Determine the [X, Y] coordinate at the center of the cell enclosing the given text.  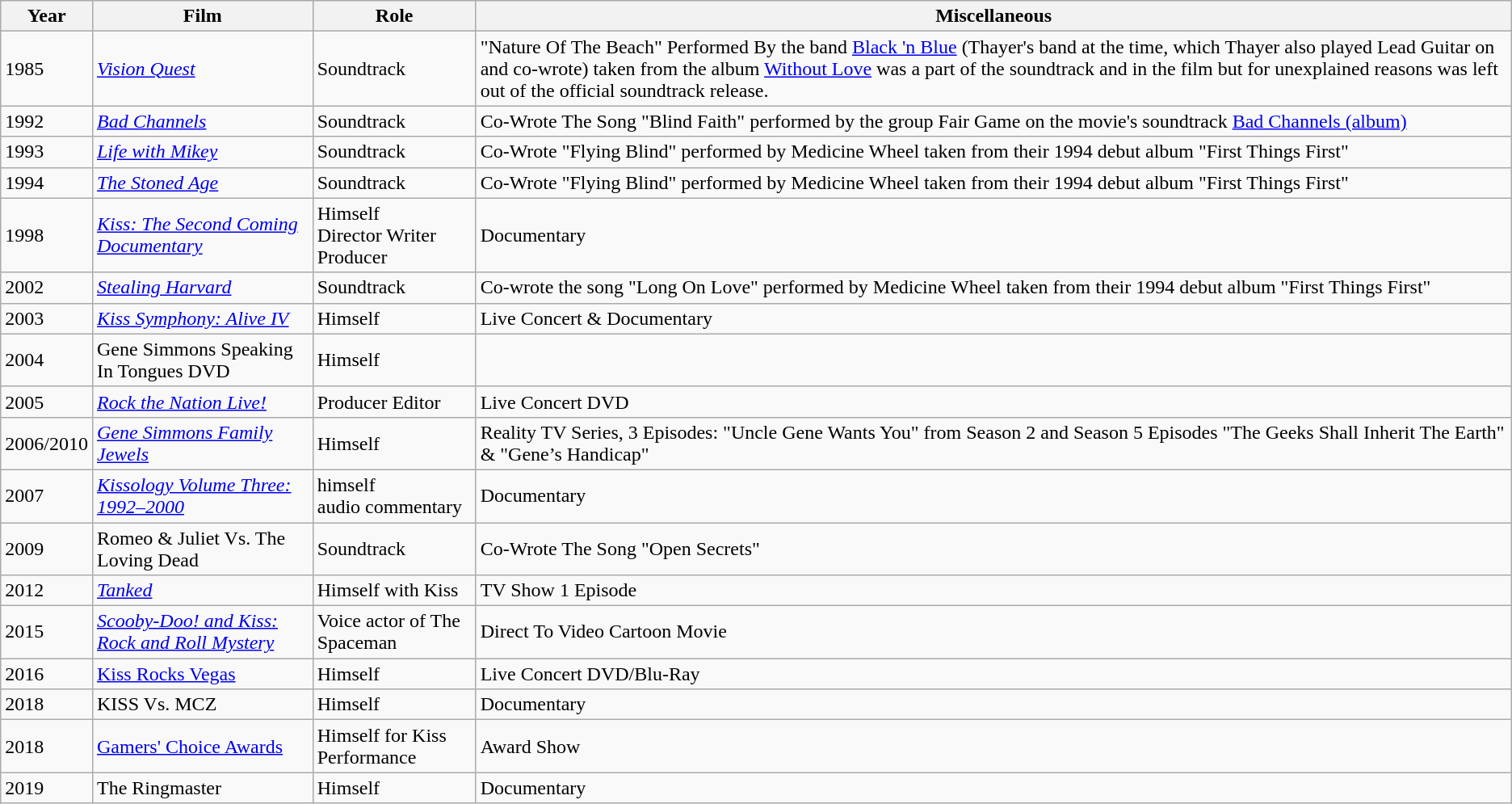
Film [202, 16]
2012 [47, 591]
2006/2010 [47, 443]
Co-Wrote The Song "Open Secrets" [993, 548]
Gene Simmons Family Jewels [202, 443]
Romeo & Juliet Vs. The Loving Dead [202, 548]
Direct To Video Cartoon Movie [993, 632]
The Ringmaster [202, 788]
himselfaudio commentary [394, 496]
1992 [47, 121]
Kiss Rocks Vegas [202, 674]
2009 [47, 548]
KISS Vs. MCZ [202, 705]
Kiss: The Second Coming Documentary [202, 235]
HimselfDirector Writer Producer [394, 235]
Rock the Nation Live! [202, 402]
Scooby-Doo! and Kiss: Rock and Roll Mystery [202, 632]
Live Concert DVD/Blu-Ray [993, 674]
1993 [47, 152]
Miscellaneous [993, 16]
Role [394, 16]
Stealing Harvard [202, 288]
Life with Mikey [202, 152]
Vision Quest [202, 69]
2007 [47, 496]
Himself with Kiss [394, 591]
2016 [47, 674]
2004 [47, 360]
1994 [47, 183]
Himself for Kiss Performance [394, 747]
The Stoned Age [202, 183]
Kiss Symphony: Alive IV [202, 318]
Gene Simmons Speaking In Tongues DVD [202, 360]
Producer Editor [394, 402]
Live Concert DVD [993, 402]
TV Show 1 Episode [993, 591]
Gamers' Choice Awards [202, 747]
Kissology Volume Three: 1992–2000 [202, 496]
2003 [47, 318]
1998 [47, 235]
Co-Wrote The Song "Blind Faith" performed by the group Fair Game on the movie's soundtrack Bad Channels (album) [993, 121]
2015 [47, 632]
Award Show [993, 747]
1985 [47, 69]
Live Concert & Documentary [993, 318]
Reality TV Series, 3 Episodes: "Uncle Gene Wants You" from Season 2 and Season 5 Episodes "The Geeks Shall Inherit The Earth" & "Gene’s Handicap" [993, 443]
Voice actor of The Spaceman [394, 632]
2002 [47, 288]
2019 [47, 788]
Tanked [202, 591]
Year [47, 16]
2005 [47, 402]
Co-wrote the song "Long On Love" performed by Medicine Wheel taken from their 1994 debut album "First Things First" [993, 288]
Bad Channels [202, 121]
